Provide the (x, y) coordinate of the cell's center where the given text is located.  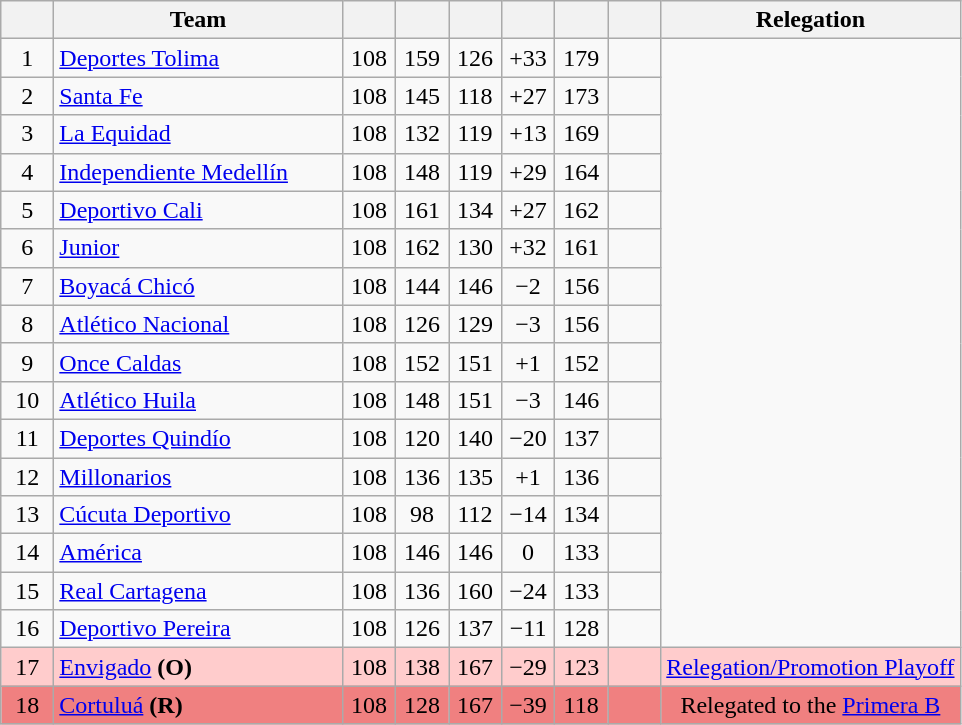
15 (28, 591)
16 (28, 629)
123 (582, 667)
Once Caldas (198, 362)
Relegation (810, 20)
Relegation/Promotion Playoff (810, 667)
+32 (528, 248)
4 (28, 172)
179 (582, 58)
12 (28, 477)
10 (28, 400)
7 (28, 286)
135 (474, 477)
3 (28, 134)
112 (474, 515)
Independiente Medellín (198, 172)
132 (422, 134)
120 (422, 438)
164 (582, 172)
129 (474, 324)
13 (28, 515)
9 (28, 362)
Relegated to the Primera B (810, 705)
−14 (528, 515)
1 (28, 58)
Boyacá Chicó (198, 286)
17 (28, 667)
+13 (528, 134)
Santa Fe (198, 96)
130 (474, 248)
Real Cartagena (198, 591)
−11 (528, 629)
Envigado (O) (198, 667)
−2 (528, 286)
Atlético Nacional (198, 324)
159 (422, 58)
138 (422, 667)
18 (28, 705)
−24 (528, 591)
−20 (528, 438)
−39 (528, 705)
5 (28, 210)
Team (198, 20)
+33 (528, 58)
2 (28, 96)
Deportivo Pereira (198, 629)
Deportivo Cali (198, 210)
Atlético Huila (198, 400)
Deportes Quindío (198, 438)
144 (422, 286)
160 (474, 591)
145 (422, 96)
11 (28, 438)
98 (422, 515)
Cúcuta Deportivo (198, 515)
0 (528, 553)
América (198, 553)
Millonarios (198, 477)
Junior (198, 248)
169 (582, 134)
8 (28, 324)
Deportes Tolima (198, 58)
6 (28, 248)
173 (582, 96)
La Equidad (198, 134)
−29 (528, 667)
140 (474, 438)
+29 (528, 172)
14 (28, 553)
Cortuluá (R) (198, 705)
